Extract the (X, Y) coordinate from the center of the cell holding the provided text.  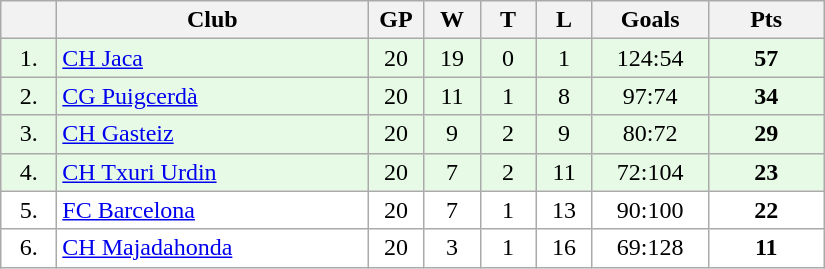
6. (29, 248)
5. (29, 210)
CH Gasteiz (212, 134)
97:74 (650, 96)
3. (29, 134)
L (564, 20)
1. (29, 58)
124:54 (650, 58)
W (452, 20)
19 (452, 58)
CH Majadahonda (212, 248)
16 (564, 248)
80:72 (650, 134)
CG Puigcerdà (212, 96)
CH Jaca (212, 58)
GP (396, 20)
3 (452, 248)
29 (766, 134)
57 (766, 58)
Pts (766, 20)
T (508, 20)
0 (508, 58)
FC Barcelona (212, 210)
Goals (650, 20)
23 (766, 172)
69:128 (650, 248)
72:104 (650, 172)
Club (212, 20)
13 (564, 210)
CH Txuri Urdin (212, 172)
22 (766, 210)
8 (564, 96)
34 (766, 96)
4. (29, 172)
2. (29, 96)
90:100 (650, 210)
